Extract the (X, Y) coordinate from the center of the cell holding the provided text.  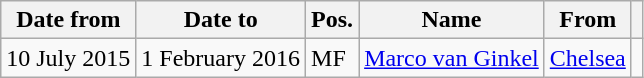
10 July 2015 (68, 58)
Pos. (332, 20)
1 February 2016 (221, 58)
Marco van Ginkel (452, 58)
Name (452, 20)
Date to (221, 20)
MF (332, 58)
Date from (68, 20)
Chelsea (588, 58)
From (588, 20)
